Search for the cell housing the specified text and yield its (X, Y) center coordinate. 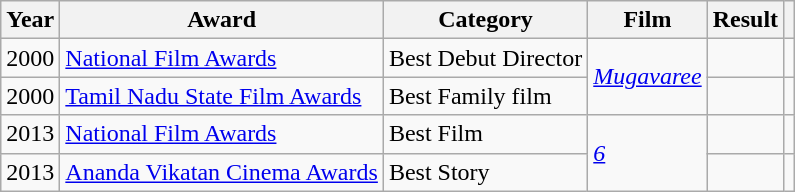
Best Story (485, 172)
Best Film (485, 134)
Award (222, 20)
Mugavaree (648, 77)
Best Family film (485, 96)
Result (745, 20)
Ananda Vikatan Cinema Awards (222, 172)
6 (648, 153)
Year (30, 20)
Tamil Nadu State Film Awards (222, 96)
Film (648, 20)
Category (485, 20)
Best Debut Director (485, 58)
